Extract the [X, Y] coordinate from the center of the cell holding the provided text.  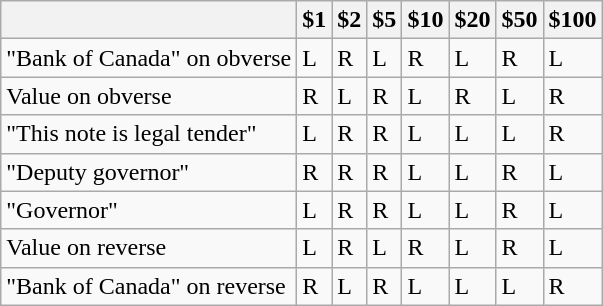
$10 [426, 20]
$5 [384, 20]
Value on reverse [149, 248]
"Deputy governor" [149, 172]
$2 [350, 20]
$50 [520, 20]
"Governor" [149, 210]
Value on obverse [149, 96]
$20 [472, 20]
$1 [314, 20]
$100 [572, 20]
"Bank of Canada" on obverse [149, 58]
"Bank of Canada" on reverse [149, 286]
"This note is legal tender" [149, 134]
